Detect which cell encompasses the target text, then output its (X, Y) center coordinate. 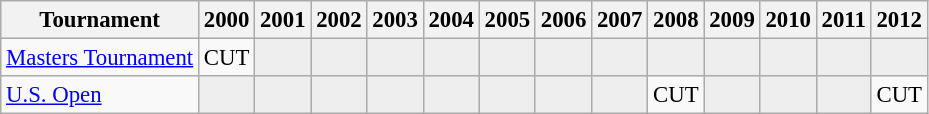
2000 (227, 20)
2012 (899, 20)
2006 (563, 20)
2011 (844, 20)
2004 (451, 20)
2008 (676, 20)
2002 (339, 20)
Masters Tournament (100, 58)
2009 (732, 20)
2001 (283, 20)
Tournament (100, 20)
2010 (788, 20)
2007 (620, 20)
2003 (395, 20)
2005 (507, 20)
U.S. Open (100, 95)
